Extract the [X, Y] coordinate from the center of the cell holding the provided text.  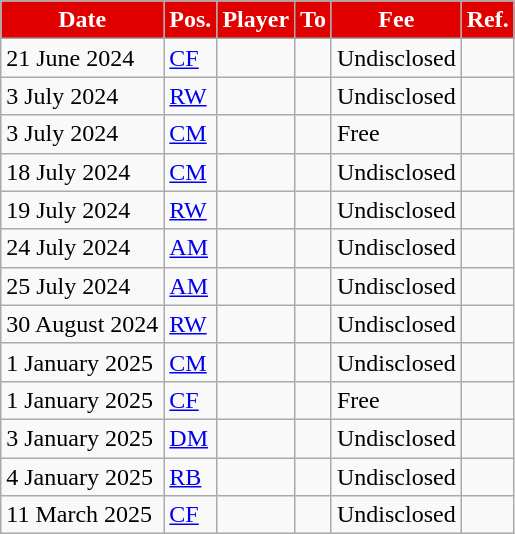
Fee [396, 20]
25 July 2024 [82, 286]
11 March 2025 [82, 515]
Pos. [190, 20]
21 June 2024 [82, 58]
RB [190, 477]
18 July 2024 [82, 172]
19 July 2024 [82, 210]
30 August 2024 [82, 324]
Player [256, 20]
3 January 2025 [82, 438]
Date [82, 20]
DM [190, 438]
Ref. [488, 20]
24 July 2024 [82, 248]
4 January 2025 [82, 477]
To [314, 20]
